Locate the cell with the specified text and output its (X, Y) center coordinate. 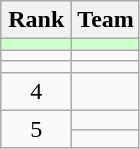
5 (36, 129)
Team (106, 20)
Rank (36, 20)
4 (36, 91)
